For the text-containing cell, return its midpoint in [x, y] coordinate format. 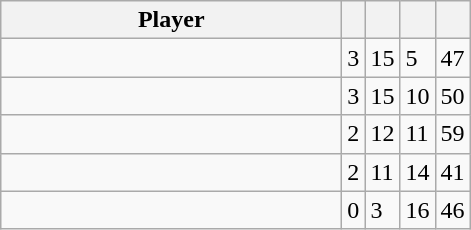
14 [418, 172]
Player [172, 20]
46 [452, 210]
16 [418, 210]
59 [452, 134]
47 [452, 58]
10 [418, 96]
0 [354, 210]
5 [418, 58]
12 [382, 134]
50 [452, 96]
41 [452, 172]
